Determine the [X, Y] coordinate at the center of the cell enclosing the given text.  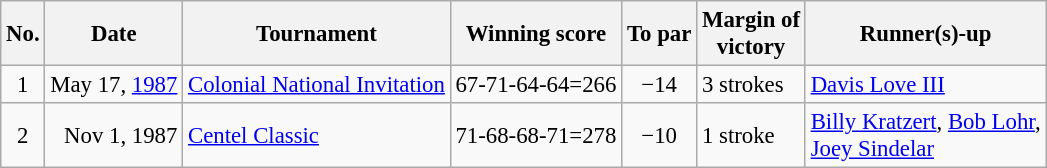
Date [114, 34]
Billy Kratzert, Bob Lohr, Joey Sindelar [926, 136]
Margin ofvictory [752, 34]
Runner(s)-up [926, 34]
To par [660, 34]
3 strokes [752, 85]
71-68-68-71=278 [536, 136]
1 [23, 85]
−10 [660, 136]
Centel Classic [316, 136]
Winning score [536, 34]
No. [23, 34]
−14 [660, 85]
Nov 1, 1987 [114, 136]
Davis Love III [926, 85]
2 [23, 136]
1 stroke [752, 136]
Colonial National Invitation [316, 85]
Tournament [316, 34]
May 17, 1987 [114, 85]
67-71-64-64=266 [536, 85]
